Capture the cell that displays the provided text and extract its [x, y] central coordinate. 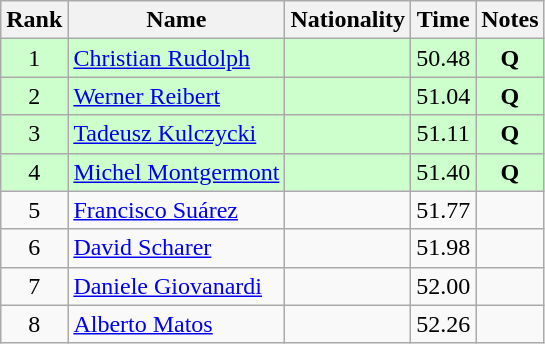
50.48 [444, 58]
52.26 [444, 324]
5 [34, 210]
Rank [34, 20]
52.00 [444, 286]
David Scharer [176, 248]
6 [34, 248]
1 [34, 58]
Time [444, 20]
Alberto Matos [176, 324]
Michel Montgermont [176, 172]
4 [34, 172]
3 [34, 134]
Werner Reibert [176, 96]
51.98 [444, 248]
51.11 [444, 134]
51.40 [444, 172]
Tadeusz Kulczycki [176, 134]
2 [34, 96]
8 [34, 324]
51.04 [444, 96]
Christian Rudolph [176, 58]
7 [34, 286]
Daniele Giovanardi [176, 286]
Nationality [348, 20]
Name [176, 20]
51.77 [444, 210]
Notes [510, 20]
Francisco Suárez [176, 210]
